Find where the given text appears and provide that cell's center as [X, Y] coordinate. 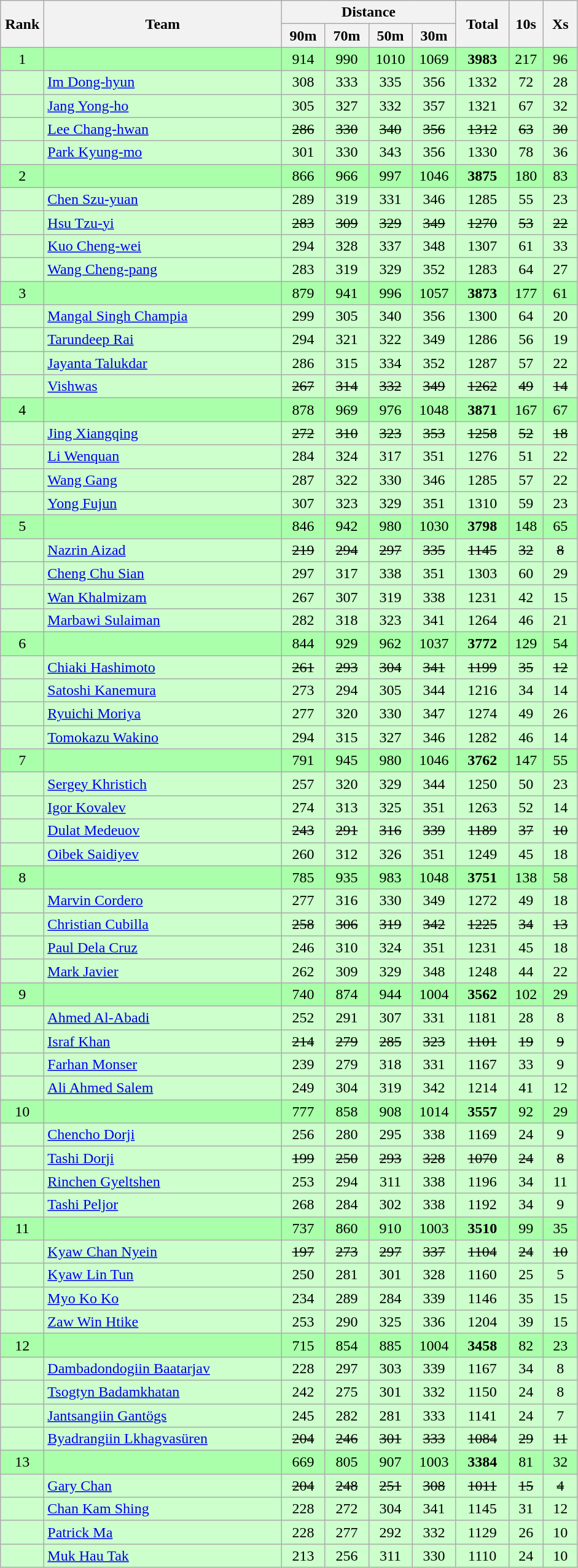
148 [526, 527]
846 [303, 527]
3 [22, 293]
Im Dong-hyun [163, 82]
3983 [482, 59]
1310 [482, 503]
70m [346, 36]
Wan Khalmizam [163, 597]
976 [391, 410]
138 [526, 877]
Gary Chan [163, 1486]
Wang Gang [163, 480]
Ryuichi Moriya [163, 714]
167 [526, 410]
Marvin Cordero [163, 901]
314 [346, 386]
357 [434, 106]
3762 [482, 761]
Chiaki Hashimoto [163, 667]
966 [346, 176]
941 [346, 293]
30 [560, 129]
214 [303, 1041]
910 [391, 1228]
Rinchen Gyeltshen [163, 1182]
Jing Xiangqing [163, 433]
1282 [482, 737]
Satoshi Kanemura [163, 691]
Nazrin Aizad [163, 550]
3384 [482, 1462]
260 [303, 854]
879 [303, 293]
199 [303, 1158]
262 [303, 971]
Kyaw Lin Tun [163, 1275]
Park Kyung-mo [163, 152]
347 [434, 714]
1225 [482, 924]
268 [303, 1205]
997 [391, 176]
Marbawi Sulaiman [163, 620]
1272 [482, 901]
Igor Kovalev [163, 807]
969 [346, 410]
30m [434, 36]
Lee Chang-hwan [163, 129]
Paul Dela Cruz [163, 947]
1263 [482, 807]
242 [303, 1392]
996 [391, 293]
10s [526, 24]
243 [303, 831]
1283 [482, 269]
Oibek Saidiyev [163, 854]
844 [303, 643]
251 [391, 1486]
303 [391, 1368]
302 [391, 1205]
252 [303, 1017]
1248 [482, 971]
Patrick Ma [163, 1532]
1321 [482, 106]
944 [391, 994]
1010 [391, 59]
935 [346, 877]
777 [303, 1111]
219 [303, 550]
275 [346, 1392]
1196 [482, 1182]
1150 [482, 1392]
Rank [22, 24]
239 [303, 1065]
907 [391, 1462]
1192 [482, 1205]
21 [560, 620]
59 [526, 503]
1141 [482, 1415]
56 [526, 340]
249 [303, 1088]
83 [560, 176]
3772 [482, 643]
1204 [482, 1322]
336 [434, 1322]
1307 [482, 246]
2 [22, 176]
1189 [482, 831]
292 [391, 1532]
914 [303, 59]
669 [303, 1462]
50m [391, 36]
53 [526, 222]
261 [303, 667]
72 [526, 82]
866 [303, 176]
Farhan Monser [163, 1065]
248 [346, 1486]
44 [526, 971]
Tashi Dorji [163, 1158]
6 [22, 643]
280 [346, 1135]
Chen Szu-yuan [163, 199]
737 [303, 1228]
Jantsangiin Gantögs [163, 1415]
1330 [482, 152]
Mangal Singh Champia [163, 316]
Sergey Khristich [163, 784]
Ahmed Al-Abadi [163, 1017]
Dulat Medeuov [163, 831]
63 [526, 129]
Cheng Chu Sian [163, 573]
854 [346, 1345]
885 [391, 1345]
1258 [482, 433]
50 [526, 784]
Tsogtyn Badamkhatan [163, 1392]
740 [303, 994]
Team [163, 24]
258 [303, 924]
1129 [482, 1532]
1110 [482, 1556]
234 [303, 1298]
1303 [482, 573]
290 [346, 1322]
1264 [482, 620]
Yong Fujun [163, 503]
805 [346, 1462]
3875 [482, 176]
3510 [482, 1228]
Chan Kam Shing [163, 1509]
860 [346, 1228]
213 [303, 1556]
983 [391, 877]
Christian Cubilla [163, 924]
1037 [434, 643]
1249 [482, 854]
82 [526, 1345]
274 [303, 807]
962 [391, 643]
Jang Yong-ho [163, 106]
313 [346, 807]
92 [526, 1111]
197 [303, 1252]
1214 [482, 1088]
878 [303, 410]
Dambadondogiin Baatarjav [163, 1368]
Jayanta Talukdar [163, 363]
1 [22, 59]
Byadrangiin Lkhagvasüren [163, 1439]
1199 [482, 667]
321 [346, 340]
Hsu Tzu-yi [163, 222]
3871 [482, 410]
1014 [434, 1111]
990 [346, 59]
353 [434, 433]
929 [346, 643]
3873 [482, 293]
299 [303, 316]
Chencho Dorji [163, 1135]
90m [303, 36]
1312 [482, 129]
785 [303, 877]
1084 [482, 1439]
343 [391, 152]
1011 [482, 1486]
Distance [369, 12]
Muk Hau Tak [163, 1556]
Tarundeep Rai [163, 340]
177 [526, 293]
Xs [560, 24]
1276 [482, 457]
Vishwas [163, 386]
1101 [482, 1041]
287 [303, 480]
Kuo Cheng-wei [163, 246]
257 [303, 784]
78 [526, 152]
Tashi Peljor [163, 1205]
Ali Ahmed Salem [163, 1088]
31 [526, 1509]
3557 [482, 1111]
Israf Khan [163, 1041]
99 [526, 1228]
180 [526, 176]
1216 [482, 691]
334 [391, 363]
312 [346, 854]
1332 [482, 82]
1146 [482, 1298]
81 [526, 1462]
217 [526, 59]
1274 [482, 714]
27 [560, 269]
3798 [482, 527]
1030 [434, 527]
1070 [482, 1158]
1287 [482, 363]
791 [303, 761]
25 [526, 1275]
96 [560, 59]
42 [526, 597]
1160 [482, 1275]
36 [560, 152]
Myo Ko Ko [163, 1298]
3458 [482, 1345]
129 [526, 643]
65 [560, 527]
41 [526, 1088]
51 [526, 457]
37 [526, 831]
1270 [482, 222]
1250 [482, 784]
Total [482, 24]
945 [346, 761]
60 [526, 573]
1069 [434, 59]
Wang Cheng-pang [163, 269]
102 [526, 994]
858 [346, 1111]
20 [560, 316]
Li Wenquan [163, 457]
3562 [482, 994]
874 [346, 994]
1104 [482, 1252]
Mark Javier [163, 971]
54 [560, 643]
1057 [434, 293]
1181 [482, 1017]
147 [526, 761]
245 [303, 1415]
285 [391, 1041]
326 [391, 854]
Zaw Win Htike [163, 1322]
1169 [482, 1135]
908 [391, 1111]
295 [391, 1135]
Kyaw Chan Nyein [163, 1252]
1286 [482, 340]
58 [560, 877]
306 [346, 924]
1300 [482, 316]
715 [303, 1345]
942 [346, 527]
Tomokazu Wakino [163, 737]
1262 [482, 386]
39 [526, 1322]
3751 [482, 877]
